Locate the cell with the specified text and output its [x, y] center coordinate. 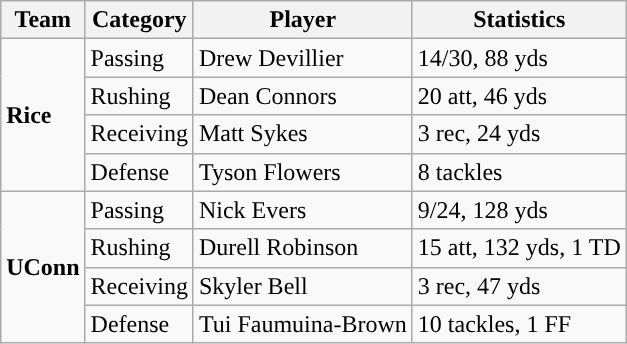
Statistics [519, 20]
8 tackles [519, 172]
Rice [43, 115]
15 att, 132 yds, 1 TD [519, 248]
Matt Sykes [302, 134]
UConn [43, 267]
Tyson Flowers [302, 172]
9/24, 128 yds [519, 210]
Tui Faumuina-Brown [302, 324]
10 tackles, 1 FF [519, 324]
Dean Connors [302, 96]
Category [139, 20]
14/30, 88 yds [519, 58]
Nick Evers [302, 210]
Team [43, 20]
Skyler Bell [302, 286]
Player [302, 20]
Drew Devillier [302, 58]
3 rec, 47 yds [519, 286]
3 rec, 24 yds [519, 134]
Durell Robinson [302, 248]
20 att, 46 yds [519, 96]
